Return the [X, Y] coordinate for the center point of the cell that contains the specified text.  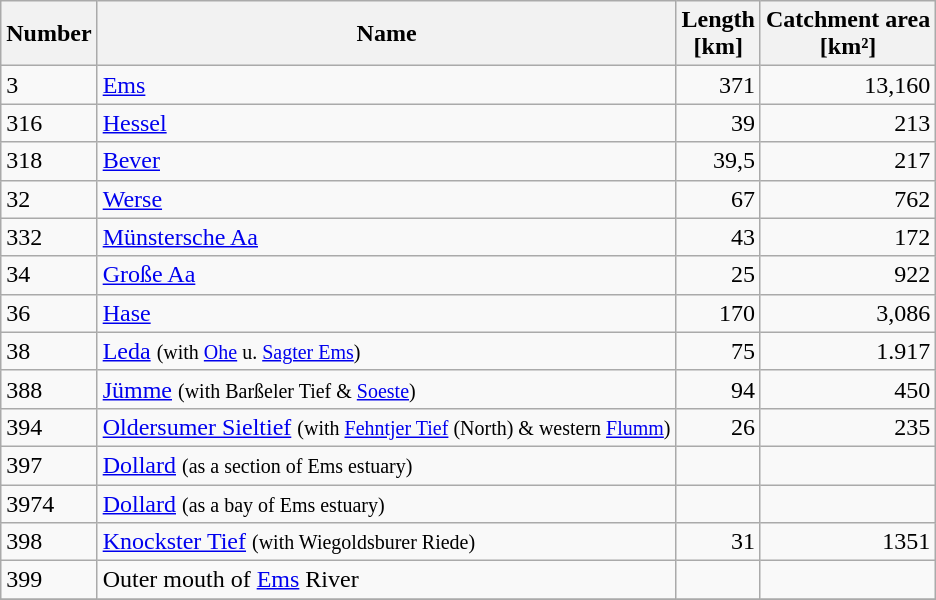
235 [848, 427]
Knockster Tief (with Wiegoldsburer Riede) [386, 542]
67 [718, 199]
217 [848, 161]
397 [49, 465]
Bever [386, 161]
Jümme (with Barßeler Tief & Soeste) [386, 389]
371 [718, 85]
332 [49, 237]
316 [49, 123]
Catchment area[km²] [848, 34]
75 [718, 351]
Münstersche Aa [386, 237]
172 [848, 237]
450 [848, 389]
762 [848, 199]
Length[km] [718, 34]
1351 [848, 542]
36 [49, 313]
31 [718, 542]
922 [848, 275]
Leda (with Ohe u. Sagter Ems) [386, 351]
39 [718, 123]
213 [848, 123]
3974 [49, 503]
Große Aa [386, 275]
13,160 [848, 85]
43 [718, 237]
94 [718, 389]
25 [718, 275]
Hessel [386, 123]
170 [718, 313]
Oldersumer Sieltief (with Fehntjer Tief (North) & western Flumm) [386, 427]
34 [49, 275]
398 [49, 542]
26 [718, 427]
38 [49, 351]
3,086 [848, 313]
Werse [386, 199]
3 [49, 85]
388 [49, 389]
32 [49, 199]
1.917 [848, 351]
Outer mouth of Ems River [386, 580]
Number [49, 34]
Ems [386, 85]
399 [49, 580]
394 [49, 427]
Hase [386, 313]
39,5 [718, 161]
Dollard (as a section of Ems estuary) [386, 465]
Name [386, 34]
318 [49, 161]
Dollard (as a bay of Ems estuary) [386, 503]
